Extract the [X, Y] coordinate from the center of the cell holding the provided text.  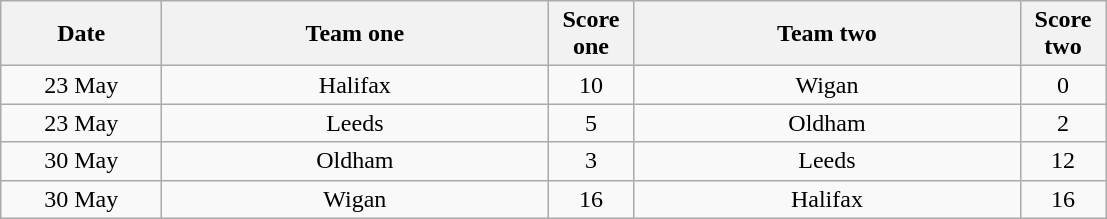
Score two [1063, 34]
3 [591, 161]
Score one [591, 34]
10 [591, 85]
Team one [355, 34]
0 [1063, 85]
2 [1063, 123]
12 [1063, 161]
5 [591, 123]
Team two [827, 34]
Date [82, 34]
